Determine the [X, Y] coordinate at the center of the cell enclosing the given text.  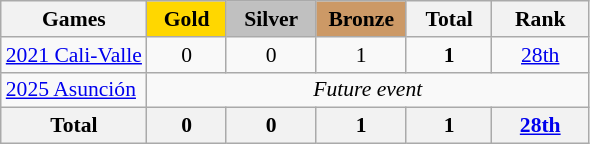
Silver [271, 19]
Bronze [361, 19]
Games [74, 19]
2021 Cali-Valle [74, 55]
2025 Asunción [74, 90]
Rank [540, 19]
Gold [186, 19]
Future event [368, 90]
